Return the [x, y] coordinate for the center point of the cell that contains the specified text.  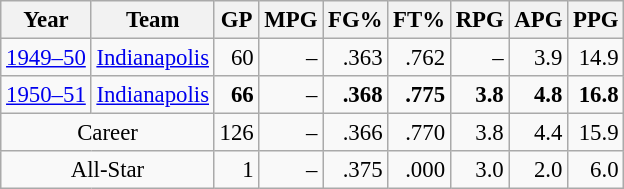
PPG [596, 20]
126 [236, 133]
.762 [420, 58]
1 [236, 170]
Year [46, 20]
.775 [420, 95]
60 [236, 58]
GP [236, 20]
Career [108, 133]
FG% [356, 20]
15.9 [596, 133]
MPG [291, 20]
2.0 [538, 170]
RPG [480, 20]
1949–50 [46, 58]
66 [236, 95]
16.8 [596, 95]
4.4 [538, 133]
.375 [356, 170]
All-Star [108, 170]
14.9 [596, 58]
.366 [356, 133]
.363 [356, 58]
.000 [420, 170]
1950–51 [46, 95]
APG [538, 20]
.770 [420, 133]
.368 [356, 95]
FT% [420, 20]
4.8 [538, 95]
3.0 [480, 170]
3.9 [538, 58]
Team [152, 20]
6.0 [596, 170]
